Return (x, y) of the center of cell containing provided text 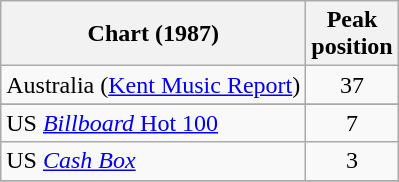
Australia (Kent Music Report) (154, 85)
Chart (1987) (154, 34)
US Billboard Hot 100 (154, 123)
7 (352, 123)
Peakposition (352, 34)
37 (352, 85)
US Cash Box (154, 161)
3 (352, 161)
